Detect which cell encompasses the target text, then output its (X, Y) center coordinate. 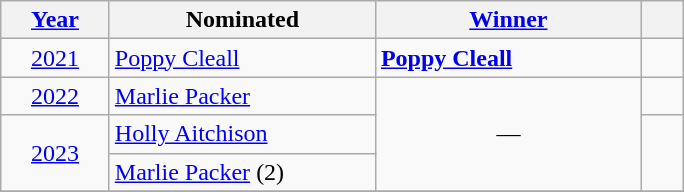
2023 (56, 153)
Marlie Packer (2) (242, 172)
Marlie Packer (242, 96)
— (508, 134)
Holly Aitchison (242, 134)
Winner (508, 20)
2021 (56, 58)
2022 (56, 96)
Year (56, 20)
Nominated (242, 20)
